Scan for the cell matching the given text and deliver its [x, y] coordinate at center. 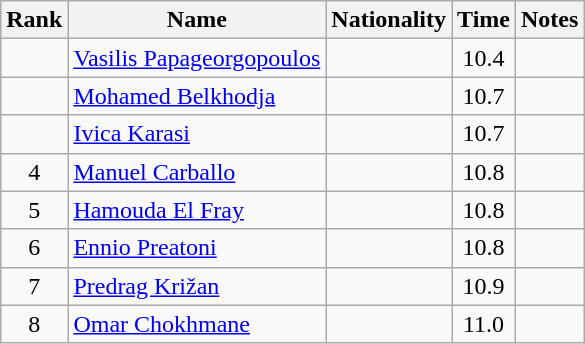
8 [34, 324]
Nationality [389, 20]
Name [197, 20]
Ivica Karasi [197, 134]
Notes [550, 20]
10.4 [484, 58]
11.0 [484, 324]
Mohamed Belkhodja [197, 96]
6 [34, 248]
Ennio Preatoni [197, 248]
Predrag Križan [197, 286]
7 [34, 286]
Vasilis Papageorgopoulos [197, 58]
4 [34, 172]
Manuel Carballo [197, 172]
Hamouda El Fray [197, 210]
5 [34, 210]
10.9 [484, 286]
Time [484, 20]
Omar Chokhmane [197, 324]
Rank [34, 20]
